Find where the given text appears and provide that cell's center as [x, y] coordinate. 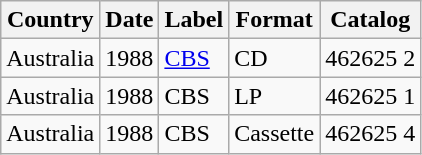
462625 4 [370, 134]
462625 2 [370, 58]
462625 1 [370, 96]
CD [274, 58]
LP [274, 96]
Country [50, 20]
Catalog [370, 20]
Label [194, 20]
Cassette [274, 134]
Format [274, 20]
Date [130, 20]
